Output the [X, Y] coordinate of the center of the cell containing the given text.  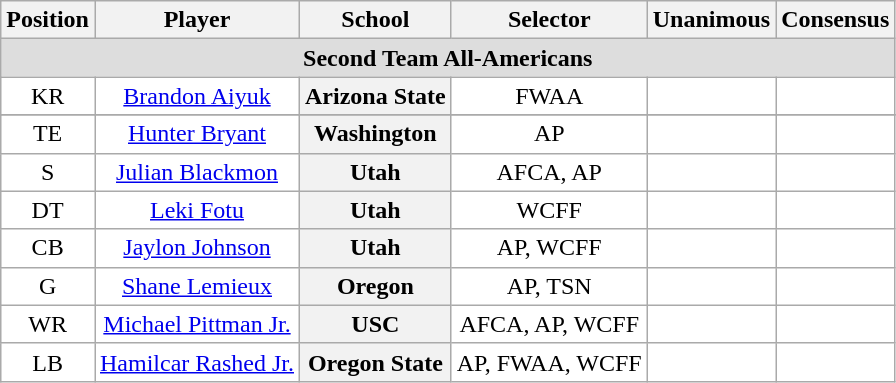
Julian Blackmon [196, 172]
Player [196, 20]
G [48, 286]
AP, TSN [549, 286]
School [376, 20]
DT [48, 210]
Michael Pittman Jr. [196, 324]
Position [48, 20]
WCFF [549, 210]
Second Team All-Americans [448, 58]
LB [48, 362]
Washington [376, 134]
AFCA, AP, WCFF [549, 324]
S [48, 172]
KR [48, 96]
Selector [549, 20]
Arizona State [376, 96]
FWAA [549, 96]
USC [376, 324]
Hamilcar Rashed Jr. [196, 362]
AP, WCFF [549, 248]
Leki Fotu [196, 210]
Consensus [836, 20]
AP, FWAA, WCFF [549, 362]
Brandon Aiyuk [196, 96]
Hunter Bryant [196, 134]
AP [549, 134]
TE [48, 134]
Jaylon Johnson [196, 248]
Oregon State [376, 362]
Unanimous [711, 20]
Oregon [376, 286]
WR [48, 324]
AFCA, AP [549, 172]
Shane Lemieux [196, 286]
CB [48, 248]
